Return the (x, y) coordinate for the center point of the cell that contains the specified text.  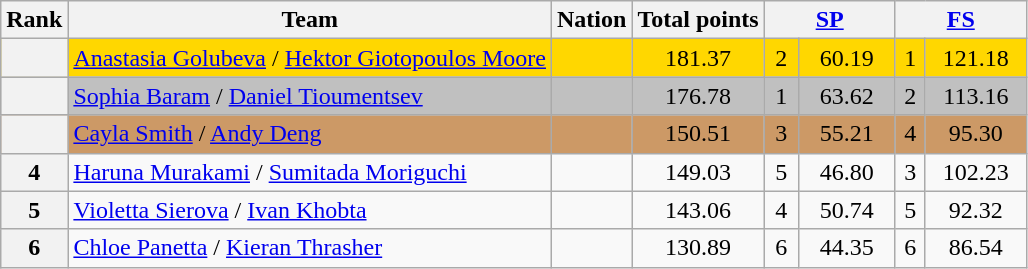
55.21 (846, 134)
63.62 (846, 96)
95.30 (976, 134)
60.19 (846, 58)
92.32 (976, 210)
150.51 (698, 134)
Team (310, 20)
FS (960, 20)
176.78 (698, 96)
121.18 (976, 58)
149.03 (698, 172)
44.35 (846, 248)
86.54 (976, 248)
130.89 (698, 248)
102.23 (976, 172)
113.16 (976, 96)
Total points (698, 20)
Haruna Murakami / Sumitada Moriguchi (310, 172)
46.80 (846, 172)
Violetta Sierova / Ivan Khobta (310, 210)
Chloe Panetta / Kieran Thrasher (310, 248)
50.74 (846, 210)
143.06 (698, 210)
181.37 (698, 58)
Nation (592, 20)
SP (830, 20)
Cayla Smith / Andy Deng (310, 134)
Sophia Baram / Daniel Tioumentsev (310, 96)
Anastasia Golubeva / Hektor Giotopoulos Moore (310, 58)
Rank (34, 20)
